Output the [x, y] coordinate of the center of the cell containing the given text.  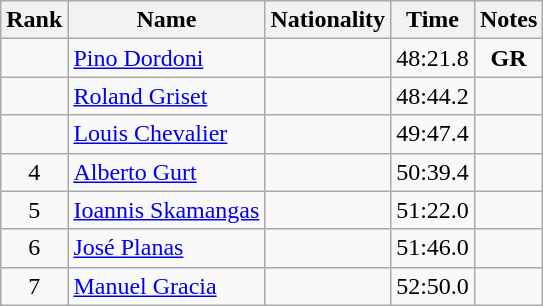
48:44.2 [433, 96]
José Planas [166, 248]
Time [433, 20]
49:47.4 [433, 134]
4 [34, 172]
Ioannis Skamangas [166, 210]
52:50.0 [433, 286]
51:22.0 [433, 210]
50:39.4 [433, 172]
Alberto Gurt [166, 172]
51:46.0 [433, 248]
Louis Chevalier [166, 134]
Roland Griset [166, 96]
Name [166, 20]
GR [508, 58]
Manuel Gracia [166, 286]
Rank [34, 20]
Notes [508, 20]
48:21.8 [433, 58]
6 [34, 248]
Pino Dordoni [166, 58]
Nationality [328, 20]
5 [34, 210]
7 [34, 286]
